Find where the given text appears and provide that cell's center as [X, Y] coordinate. 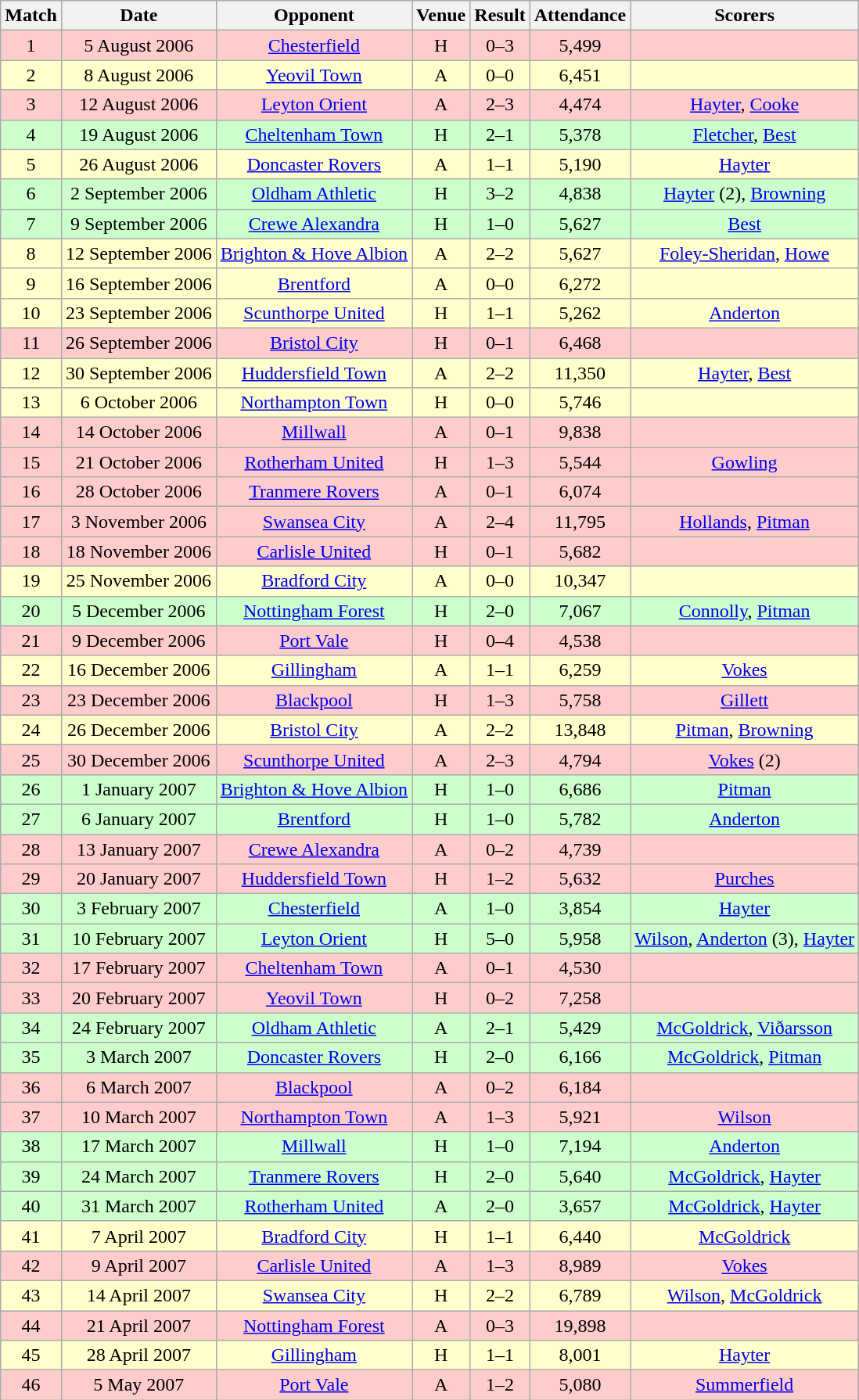
Best [745, 224]
26 August 2006 [138, 164]
32 [31, 968]
Result [500, 16]
5,080 [580, 1385]
Wilson, McGoldrick [745, 1295]
McGoldrick [745, 1236]
43 [31, 1295]
Pitman [745, 789]
11,350 [580, 373]
8,001 [580, 1355]
28 April 2007 [138, 1355]
21 [31, 641]
9 [31, 283]
42 [31, 1265]
13,848 [580, 730]
7 [31, 224]
2–4 [500, 522]
36 [31, 1087]
5,921 [580, 1117]
5 August 2006 [138, 45]
3 February 2007 [138, 909]
14 April 2007 [138, 1295]
12 [31, 373]
45 [31, 1355]
Vokes (2) [745, 759]
Match [31, 16]
13 [31, 403]
7,067 [580, 611]
28 [31, 849]
6,451 [580, 75]
3 [31, 105]
9 September 2006 [138, 224]
17 March 2007 [138, 1147]
30 [31, 909]
10 March 2007 [138, 1117]
Hollands, Pitman [745, 522]
7,194 [580, 1147]
5,682 [580, 551]
25 November 2006 [138, 581]
6 [31, 194]
0–4 [500, 641]
Hayter, Cooke [745, 105]
6,686 [580, 789]
22 [31, 670]
24 [31, 730]
23 December 2006 [138, 700]
24 February 2007 [138, 1028]
46 [31, 1385]
4 [31, 135]
27 [31, 819]
5,499 [580, 45]
39 [31, 1176]
6 October 2006 [138, 403]
5,378 [580, 135]
5,640 [580, 1176]
6 March 2007 [138, 1087]
1 [31, 45]
21 October 2006 [138, 462]
16 December 2006 [138, 670]
5 December 2006 [138, 611]
16 September 2006 [138, 283]
5–0 [500, 939]
18 [31, 551]
17 February 2007 [138, 968]
7,258 [580, 998]
31 March 2007 [138, 1206]
5,758 [580, 700]
11,795 [580, 522]
19 August 2006 [138, 135]
Attendance [580, 16]
12 August 2006 [138, 105]
10 [31, 313]
5,429 [580, 1028]
23 [31, 700]
37 [31, 1117]
21 April 2007 [138, 1326]
5,262 [580, 313]
5,544 [580, 462]
Wilson [745, 1117]
30 September 2006 [138, 373]
6 January 2007 [138, 819]
28 October 2006 [138, 492]
10 February 2007 [138, 939]
6,789 [580, 1295]
33 [31, 998]
2 [31, 75]
14 October 2006 [138, 433]
McGoldrick, Pitman [745, 1057]
15 [31, 462]
30 December 2006 [138, 759]
9,838 [580, 433]
34 [31, 1028]
4,794 [580, 759]
38 [31, 1147]
11 [31, 343]
23 September 2006 [138, 313]
3–2 [500, 194]
16 [31, 492]
6,468 [580, 343]
19,898 [580, 1326]
4,838 [580, 194]
6,272 [580, 283]
Purches [745, 879]
8,989 [580, 1265]
14 [31, 433]
9 December 2006 [138, 641]
4,538 [580, 641]
18 November 2006 [138, 551]
26 December 2006 [138, 730]
5 May 2007 [138, 1385]
8 August 2006 [138, 75]
7 April 2007 [138, 1236]
6,259 [580, 670]
2 September 2006 [138, 194]
5,632 [580, 879]
35 [31, 1057]
Gowling [745, 462]
31 [31, 939]
McGoldrick, Viðarsson [745, 1028]
40 [31, 1206]
3 November 2006 [138, 522]
Fletcher, Best [745, 135]
Date [138, 16]
5,746 [580, 403]
Scorers [745, 16]
4,739 [580, 849]
17 [31, 522]
4,530 [580, 968]
8 [31, 253]
5,958 [580, 939]
5,190 [580, 164]
Hayter, Best [745, 373]
Connolly, Pitman [745, 611]
3,657 [580, 1206]
12 September 2006 [138, 253]
1 January 2007 [138, 789]
6,074 [580, 492]
Venue [441, 16]
Hayter (2), Browning [745, 194]
Summerfield [745, 1385]
26 September 2006 [138, 343]
29 [31, 879]
19 [31, 581]
44 [31, 1326]
3 March 2007 [138, 1057]
Wilson, Anderton (3), Hayter [745, 939]
25 [31, 759]
5,782 [580, 819]
20 February 2007 [138, 998]
6,166 [580, 1057]
3,854 [580, 909]
Foley-Sheridan, Howe [745, 253]
10,347 [580, 581]
6,184 [580, 1087]
26 [31, 789]
41 [31, 1236]
24 March 2007 [138, 1176]
Opponent [314, 16]
9 April 2007 [138, 1265]
20 [31, 611]
5 [31, 164]
Pitman, Browning [745, 730]
6,440 [580, 1236]
Gillett [745, 700]
4,474 [580, 105]
20 January 2007 [138, 879]
13 January 2007 [138, 849]
